Return [x, y] of the center of cell containing provided text 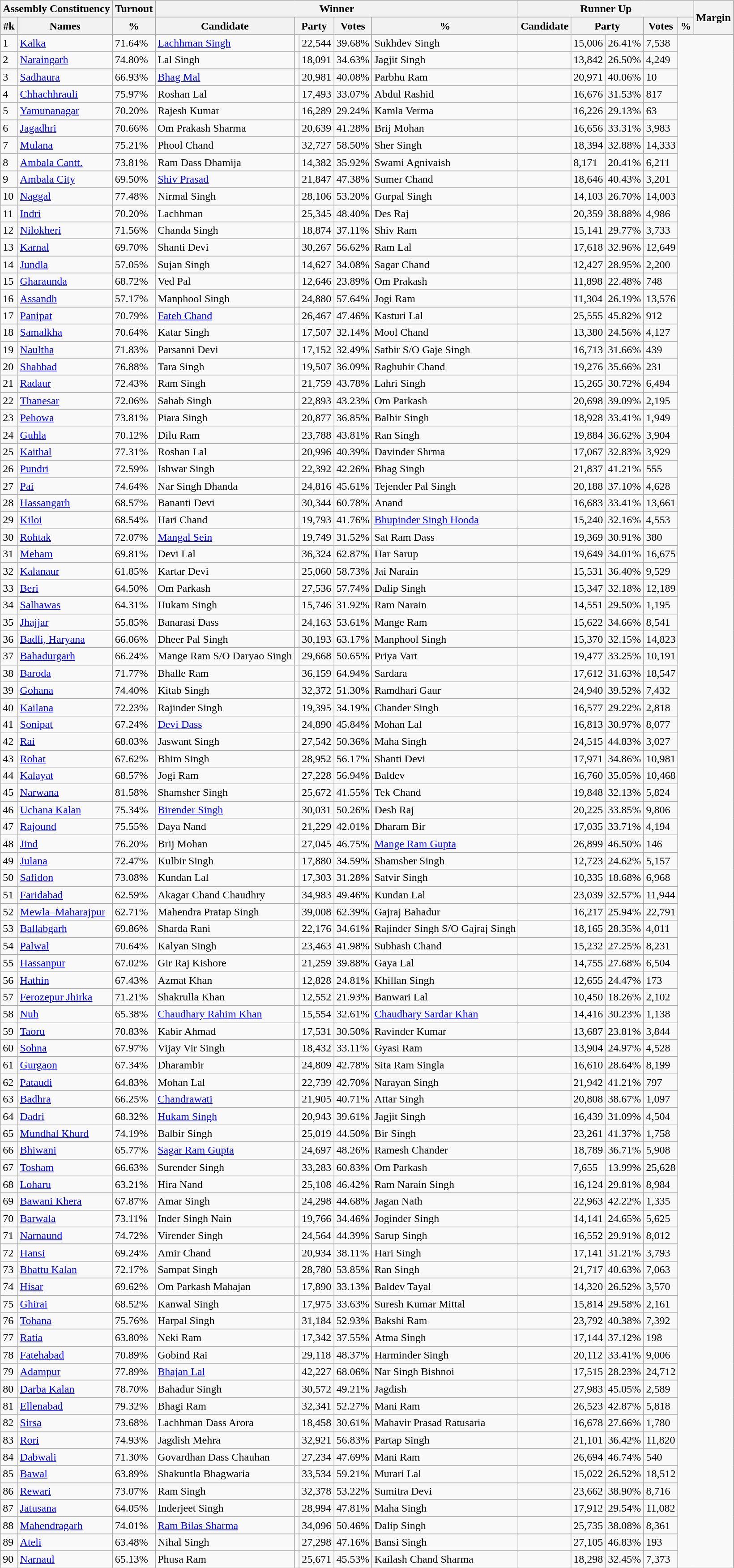
56.83% [353, 1440]
Attar Singh [445, 1099]
25 [9, 452]
18,512 [661, 1474]
32 [9, 571]
Sagar Ram Gupta [225, 1150]
Ghirai [65, 1304]
Palwal [65, 946]
44.83% [625, 741]
17,144 [588, 1338]
Ferozepur Jhirka [65, 997]
22,739 [317, 1082]
20,934 [317, 1252]
45.05% [625, 1389]
28,952 [317, 759]
1,758 [661, 1133]
19,848 [588, 793]
30.72% [625, 384]
77.89% [134, 1372]
58.50% [353, 145]
30.61% [353, 1423]
34.86% [625, 759]
62.59% [134, 895]
24,880 [317, 299]
21,717 [588, 1269]
73.68% [134, 1423]
Rajound [65, 827]
45.82% [625, 316]
42.87% [625, 1406]
54 [9, 946]
68 [9, 1184]
Shakuntla Bhagwaria [225, 1474]
51.30% [353, 690]
15,006 [588, 43]
Ram Dass Dhamija [225, 162]
29,118 [317, 1355]
Tara Singh [225, 367]
Gaya Lal [445, 963]
380 [661, 537]
Bawal [65, 1474]
43.81% [353, 435]
36.71% [625, 1150]
Kalayat [65, 776]
84 [9, 1457]
7,432 [661, 690]
18,789 [588, 1150]
Shiv Prasad [225, 179]
29.77% [625, 231]
Piara Singh [225, 418]
83 [9, 1440]
75.34% [134, 810]
40.39% [353, 452]
47.16% [353, 1542]
15,240 [588, 520]
8,077 [661, 724]
Mool Chand [445, 333]
Runner Up [606, 9]
Amir Chand [225, 1252]
71 [9, 1235]
67.43% [134, 980]
25,735 [588, 1525]
Shahbad [65, 367]
Meham [65, 554]
Dabwali [65, 1457]
5,157 [661, 861]
17,152 [317, 350]
Sampat Singh [225, 1269]
540 [661, 1457]
37.11% [353, 231]
71.30% [134, 1457]
27,234 [317, 1457]
68.03% [134, 741]
Sita Ram Singla [445, 1065]
66.63% [134, 1167]
31 [9, 554]
Amar Singh [225, 1201]
Parbhu Ram [445, 77]
193 [661, 1542]
16,577 [588, 707]
24.81% [353, 980]
Taoru [65, 1031]
63.80% [134, 1338]
55 [9, 963]
13,576 [661, 299]
8,199 [661, 1065]
Swami Agnivaish [445, 162]
1,138 [661, 1014]
Ram Bilas Sharma [225, 1525]
Bahadur Singh [225, 1389]
24.62% [625, 861]
7,373 [661, 1559]
15 [9, 282]
2 [9, 60]
14,627 [317, 265]
34,983 [317, 895]
17,493 [317, 94]
48.37% [353, 1355]
30.91% [625, 537]
72.17% [134, 1269]
10,335 [588, 878]
43 [9, 759]
Harminder Singh [445, 1355]
Pai [65, 486]
16,676 [588, 94]
50.36% [353, 741]
11,304 [588, 299]
34.61% [353, 929]
10,981 [661, 759]
64 [9, 1116]
Tek Chand [445, 793]
Chandrawati [225, 1099]
Bakshi Ram [445, 1321]
90 [9, 1559]
63.89% [134, 1474]
Ishwar Singh [225, 469]
88 [9, 1525]
Mahendra Pratap Singh [225, 912]
Bhagi Ram [225, 1406]
40.08% [353, 77]
Jagadhri [65, 128]
22.48% [625, 282]
16,656 [588, 128]
19,276 [588, 367]
64.05% [134, 1508]
23,662 [588, 1491]
3,201 [661, 179]
31.92% [353, 605]
Kiloi [65, 520]
Jaswant Singh [225, 741]
Rajinder Singh S/O Gajraj Singh [445, 929]
53.20% [353, 196]
10,450 [588, 997]
29.50% [625, 605]
18,874 [317, 231]
22,791 [661, 912]
27.68% [625, 963]
Tohana [65, 1321]
4,249 [661, 60]
Jagdish Mehra [225, 1440]
26.70% [625, 196]
36.42% [625, 1440]
24,712 [661, 1372]
42,227 [317, 1372]
15,347 [588, 588]
Anand [445, 503]
20 [9, 367]
32.16% [625, 520]
60.78% [353, 503]
25,628 [661, 1167]
68.52% [134, 1304]
32.61% [353, 1014]
Shakrulla Khan [225, 997]
28.23% [625, 1372]
69.62% [134, 1286]
Sohna [65, 1048]
34.08% [353, 265]
3,929 [661, 452]
19,395 [317, 707]
Faridabad [65, 895]
73 [9, 1269]
Mewla–Maharajpur [65, 912]
30,267 [317, 248]
Uchana Kalan [65, 810]
74.64% [134, 486]
67.97% [134, 1048]
Chhachhrauli [65, 94]
Atma Singh [445, 1338]
Vijay Vir Singh [225, 1048]
6,494 [661, 384]
1 [9, 43]
Bansi Singh [445, 1542]
32,921 [317, 1440]
67.02% [134, 963]
20,981 [317, 77]
Kabir Ahmad [225, 1031]
79 [9, 1372]
Devi Dass [225, 724]
Adampur [65, 1372]
37.55% [353, 1338]
46.50% [625, 844]
8,984 [661, 1184]
13,661 [661, 503]
8,361 [661, 1525]
62.87% [353, 554]
19,793 [317, 520]
Ram Narain Singh [445, 1184]
3 [9, 77]
11,898 [588, 282]
31,184 [317, 1321]
74 [9, 1286]
231 [661, 367]
17,890 [317, 1286]
6,968 [661, 878]
Subhash Chand [445, 946]
Dharam Bir [445, 827]
86 [9, 1491]
34,096 [317, 1525]
23,788 [317, 435]
41.37% [625, 1133]
61.85% [134, 571]
24,564 [317, 1235]
Nar Singh Bishnoi [445, 1372]
87 [9, 1508]
15,141 [588, 231]
3,733 [661, 231]
31.63% [625, 673]
56.17% [353, 759]
27,536 [317, 588]
Lahri Singh [445, 384]
66.24% [134, 656]
14,003 [661, 196]
70.79% [134, 316]
Mange Ram S/O Daryao Singh [225, 656]
48 [9, 844]
Satbir S/O Gaje Singh [445, 350]
2,589 [661, 1389]
46.75% [353, 844]
8,716 [661, 1491]
Har Sarup [445, 554]
20,971 [588, 77]
Beri [65, 588]
28.35% [625, 929]
Rori [65, 1440]
16,713 [588, 350]
21,837 [588, 469]
42.26% [353, 469]
76.20% [134, 844]
58.73% [353, 571]
17,971 [588, 759]
Naultha [65, 350]
52 [9, 912]
26.19% [625, 299]
44.68% [353, 1201]
66 [9, 1150]
Sonipat [65, 724]
34.59% [353, 861]
82 [9, 1423]
81.58% [134, 793]
12,649 [661, 248]
Kalanaur [65, 571]
73.08% [134, 878]
19,477 [588, 656]
Inder Singh Nain [225, 1218]
Katar Singh [225, 333]
49 [9, 861]
77.48% [134, 196]
36.62% [625, 435]
41.76% [353, 520]
42.01% [353, 827]
26,694 [588, 1457]
Lal Singh [225, 60]
30.97% [625, 724]
16 [9, 299]
Banwari Lal [445, 997]
30,572 [317, 1389]
31.52% [353, 537]
Safidon [65, 878]
29 [9, 520]
Chaudhary Rahim Khan [225, 1014]
43.78% [353, 384]
Nuh [65, 1014]
1,780 [661, 1423]
30,031 [317, 810]
Sher Singh [445, 145]
26,899 [588, 844]
19 [9, 350]
74.72% [134, 1235]
Ramdhari Gaur [445, 690]
13,842 [588, 60]
Priya Vart [445, 656]
Pehowa [65, 418]
22,392 [317, 469]
Devi Lal [225, 554]
Pundri [65, 469]
65.38% [134, 1014]
70.89% [134, 1355]
Dilu Ram [225, 435]
12,646 [317, 282]
Narayan Singh [445, 1082]
32.88% [625, 145]
Mange Ram Gupta [445, 844]
Virender Singh [225, 1235]
Hassanpur [65, 963]
Rohat [65, 759]
32.13% [625, 793]
Naraingarh [65, 60]
69.86% [134, 929]
69.81% [134, 554]
29.54% [625, 1508]
Murari Lal [445, 1474]
85 [9, 1474]
Shiv Ram [445, 231]
14,320 [588, 1286]
Mahendragarh [65, 1525]
33,534 [317, 1474]
12,552 [317, 997]
24,809 [317, 1065]
10,191 [661, 656]
20,996 [317, 452]
21,229 [317, 827]
Mange Ram [445, 622]
11 [9, 214]
Bhattu Kalan [65, 1269]
24,515 [588, 741]
24,816 [317, 486]
34.19% [353, 707]
17,515 [588, 1372]
58 [9, 1014]
Surender Singh [225, 1167]
67.62% [134, 759]
12,655 [588, 980]
Sat Ram Dass [445, 537]
18,432 [317, 1048]
Badhra [65, 1099]
45.84% [353, 724]
23 [9, 418]
71.64% [134, 43]
42.22% [625, 1201]
17,035 [588, 827]
Hari Singh [445, 1252]
Rajinder Singh [225, 707]
33.63% [353, 1304]
Gobind Rai [225, 1355]
36,324 [317, 554]
50.46% [353, 1525]
17,067 [588, 452]
70.12% [134, 435]
33.07% [353, 94]
70.66% [134, 128]
15,814 [588, 1304]
748 [661, 282]
19,884 [588, 435]
18 [9, 333]
Gajraj Bahadur [445, 912]
Chander Singh [445, 707]
25,671 [317, 1559]
Ambala Cantt. [65, 162]
26.50% [625, 60]
27.25% [625, 946]
7,392 [661, 1321]
68.06% [353, 1372]
17,975 [317, 1304]
24.47% [625, 980]
40 [9, 707]
16,678 [588, 1423]
13,687 [588, 1031]
Sadhaura [65, 77]
41.98% [353, 946]
Badli, Haryana [65, 639]
55.85% [134, 622]
70.83% [134, 1031]
Kartar Devi [225, 571]
15,022 [588, 1474]
24.97% [625, 1048]
1,097 [661, 1099]
2,102 [661, 997]
36.40% [625, 571]
Ateli [65, 1542]
32,341 [317, 1406]
22,176 [317, 929]
69.50% [134, 179]
60.83% [353, 1167]
17,912 [588, 1508]
33 [9, 588]
Partap Singh [445, 1440]
47.38% [353, 179]
17,303 [317, 878]
Mahavir Prasad Ratusaria [445, 1423]
21,942 [588, 1082]
27,983 [588, 1389]
48.26% [353, 1150]
4,011 [661, 929]
19,749 [317, 537]
69.70% [134, 248]
16,217 [588, 912]
47 [9, 827]
31.21% [625, 1252]
9,529 [661, 571]
Ram Lal [445, 248]
Neki Ram [225, 1338]
48.40% [353, 214]
28,994 [317, 1508]
40.38% [625, 1321]
38.67% [625, 1099]
35.66% [625, 367]
Sarup Singh [445, 1235]
12,723 [588, 861]
Pataudi [65, 1082]
77 [9, 1338]
23,792 [588, 1321]
47.69% [353, 1457]
72.07% [134, 537]
Ram Narain [445, 605]
Parsanni Devi [225, 350]
53.85% [353, 1269]
7 [9, 145]
Sumer Chand [445, 179]
65.77% [134, 1150]
30,193 [317, 639]
Guhla [65, 435]
16,226 [588, 111]
57.74% [353, 588]
Panipat [65, 316]
74.80% [134, 60]
16,610 [588, 1065]
9,006 [661, 1355]
Bananti Devi [225, 503]
817 [661, 94]
62.71% [134, 912]
19,766 [317, 1218]
66.93% [134, 77]
8,541 [661, 622]
11,820 [661, 1440]
4,127 [661, 333]
36,159 [317, 673]
15,746 [317, 605]
Nilokheri [65, 231]
4,628 [661, 486]
Sardara [445, 673]
20,877 [317, 418]
4,553 [661, 520]
2,195 [661, 401]
146 [661, 844]
71.83% [134, 350]
24,940 [588, 690]
2,161 [661, 1304]
23,039 [588, 895]
Thanesar [65, 401]
Kaithal [65, 452]
Nihal Singh [225, 1542]
Radaur [65, 384]
75 [9, 1304]
46.42% [353, 1184]
49.21% [353, 1389]
18,928 [588, 418]
Kailana [65, 707]
198 [661, 1338]
Tejender Pal Singh [445, 486]
34.01% [625, 554]
36.09% [353, 367]
Nirmal Singh [225, 196]
39.52% [625, 690]
30,344 [317, 503]
15,265 [588, 384]
13 [9, 248]
15,232 [588, 946]
41.55% [353, 793]
39 [9, 690]
Lachhman Dass Arora [225, 1423]
20,639 [317, 128]
69 [9, 1201]
10,468 [661, 776]
71.56% [134, 231]
51 [9, 895]
64.50% [134, 588]
32.14% [353, 333]
Rohtak [65, 537]
72.43% [134, 384]
Kailash Chand Sharma [445, 1559]
Jind [65, 844]
Hisar [65, 1286]
32.49% [353, 350]
28.64% [625, 1065]
20,698 [588, 401]
28,106 [317, 196]
Barwala [65, 1218]
16,124 [588, 1184]
60 [9, 1048]
57 [9, 997]
24,163 [317, 622]
35 [9, 622]
Baroda [65, 673]
Lachhman Singh [225, 43]
26.41% [625, 43]
20,808 [588, 1099]
80 [9, 1389]
31.09% [625, 1116]
9,806 [661, 810]
27,105 [588, 1542]
38 [9, 673]
32.57% [625, 895]
Davinder Shrma [445, 452]
79.32% [134, 1406]
Hira Nand [225, 1184]
Ravinder Kumar [445, 1031]
25,019 [317, 1133]
37.12% [625, 1338]
24 [9, 435]
Gyasi Ram [445, 1048]
61 [9, 1065]
41 [9, 724]
71.21% [134, 997]
Akagar Chand Chaudhry [225, 895]
23.89% [353, 282]
Bhajan Lal [225, 1372]
173 [661, 980]
50.26% [353, 810]
Satvir Singh [445, 878]
36 [9, 639]
3,793 [661, 1252]
47.46% [353, 316]
37 [9, 656]
34.46% [353, 1218]
78 [9, 1355]
8,171 [588, 162]
Ambala City [65, 179]
25,345 [317, 214]
63.17% [353, 639]
40.63% [625, 1269]
439 [661, 350]
26,523 [588, 1406]
Jai Narain [445, 571]
5,625 [661, 1218]
Rewari [65, 1491]
Bawani Khera [65, 1201]
Nar Singh Dhanda [225, 486]
3,570 [661, 1286]
31.53% [625, 94]
32,378 [317, 1491]
14,103 [588, 196]
71.77% [134, 673]
28,780 [317, 1269]
26,467 [317, 316]
38.88% [625, 214]
69.24% [134, 1252]
18,298 [588, 1559]
Darba Kalan [65, 1389]
19,369 [588, 537]
16,813 [588, 724]
17,612 [588, 673]
Khillan Singh [445, 980]
6 [9, 128]
33.71% [625, 827]
27,298 [317, 1542]
14,551 [588, 605]
18,646 [588, 179]
18,165 [588, 929]
68.32% [134, 1116]
57.05% [134, 265]
Jagan Nath [445, 1201]
Chanda Singh [225, 231]
15,554 [317, 1014]
32.45% [625, 1559]
16,552 [588, 1235]
27 [9, 486]
30.23% [625, 1014]
78.70% [134, 1389]
20,943 [317, 1116]
17,618 [588, 248]
81 [9, 1406]
1,949 [661, 418]
17 [9, 316]
Bhalle Ram [225, 673]
72.23% [134, 707]
30 [9, 537]
13.99% [625, 1167]
Naggal [65, 196]
66.25% [134, 1099]
17,507 [317, 333]
21.93% [353, 997]
67.34% [134, 1065]
Dadri [65, 1116]
72.06% [134, 401]
16,683 [588, 503]
15,370 [588, 639]
Dheer Pal Singh [225, 639]
44.39% [353, 1235]
Sirsa [65, 1423]
1,335 [661, 1201]
23,261 [588, 1133]
Sagar Chand [445, 265]
Banarasi Dass [225, 622]
11,082 [661, 1508]
52.93% [353, 1321]
Sahab Singh [225, 401]
24,298 [317, 1201]
5,908 [661, 1150]
44 [9, 776]
6,211 [661, 162]
Phusa Ram [225, 1559]
37.10% [625, 486]
Kitab Singh [225, 690]
12,828 [317, 980]
33.85% [625, 810]
Gurgaon [65, 1065]
Ratia [65, 1338]
Sukhdev Singh [445, 43]
Mangal Sein [225, 537]
Narnaund [65, 1235]
29.91% [625, 1235]
75.55% [134, 827]
Azmat Khan [225, 980]
Ellenabad [65, 1406]
3,983 [661, 128]
Ballabgarh [65, 929]
Om Parkash Mahajan [225, 1286]
45 [9, 793]
56.62% [353, 248]
27,045 [317, 844]
57.64% [353, 299]
23,463 [317, 946]
Hansi [65, 1252]
38.90% [625, 1491]
912 [661, 316]
64.94% [353, 673]
Bhupinder Singh Hooda [445, 520]
21,101 [588, 1440]
12,189 [661, 588]
Tosham [65, 1167]
4 [9, 94]
Loharu [65, 1184]
Indri [65, 214]
70 [9, 1218]
40.71% [353, 1099]
Baldev Tayal [445, 1286]
74.40% [134, 690]
Om Prakash Sharma [225, 128]
46.74% [625, 1457]
16,760 [588, 776]
Ramesh Chander [445, 1150]
Bir Singh [445, 1133]
Bahadurgarh [65, 656]
38.11% [353, 1252]
15,622 [588, 622]
Desh Raj [445, 810]
14,382 [317, 162]
Gurpal Singh [445, 196]
56 [9, 980]
Hathin [65, 980]
20,188 [588, 486]
9 [9, 179]
21 [9, 384]
Kamla Verma [445, 111]
89 [9, 1542]
46.83% [625, 1542]
56.94% [353, 776]
50 [9, 878]
Mundhal Khurd [65, 1133]
7,538 [661, 43]
14 [9, 265]
3,844 [661, 1031]
29.58% [625, 1304]
Dharambir [225, 1065]
20,225 [588, 810]
Assandh [65, 299]
68.72% [134, 282]
30.50% [353, 1031]
75.21% [134, 145]
Bhim Singh [225, 759]
#k [9, 26]
32.96% [625, 248]
32,372 [317, 690]
36.85% [353, 418]
13,380 [588, 333]
7,063 [661, 1269]
15,531 [588, 571]
29.24% [353, 111]
Harpal Singh [225, 1321]
32.15% [625, 639]
31.28% [353, 878]
21,259 [317, 963]
Daya Nand [225, 827]
21,847 [317, 179]
Kanwal Singh [225, 1304]
18,458 [317, 1423]
49.46% [353, 895]
12,427 [588, 265]
Phool Chand [225, 145]
Bhag Mal [225, 77]
Kasturi Lal [445, 316]
39.68% [353, 43]
53 [9, 929]
32.83% [625, 452]
Jundla [65, 265]
5,824 [661, 793]
25,555 [588, 316]
4,986 [661, 214]
Margin [713, 17]
76 [9, 1321]
50.65% [353, 656]
8 [9, 162]
68.54% [134, 520]
8,012 [661, 1235]
5 [9, 111]
14,823 [661, 639]
Narnaul [65, 1559]
Sumitra Devi [445, 1491]
Chaudhary Sardar Khan [445, 1014]
74.19% [134, 1133]
Inderjeet Singh [225, 1508]
74.01% [134, 1525]
25,108 [317, 1184]
34.63% [353, 60]
72.59% [134, 469]
72.47% [134, 861]
27.66% [625, 1423]
75.76% [134, 1321]
38.08% [625, 1525]
42.70% [353, 1082]
17,880 [317, 861]
75.97% [134, 94]
35.05% [625, 776]
29.13% [625, 111]
Assembly Constituency [56, 9]
797 [661, 1082]
22,893 [317, 401]
42 [9, 741]
65.13% [134, 1559]
Bhiwani [65, 1150]
47.81% [353, 1508]
Joginder Singh [445, 1218]
Fateh Chand [225, 316]
29.81% [625, 1184]
17,342 [317, 1338]
53.61% [353, 622]
Sujan Singh [225, 265]
45.61% [353, 486]
46 [9, 810]
Jhajjar [65, 622]
40.06% [625, 77]
33.13% [353, 1286]
63.48% [134, 1542]
Gharaunda [65, 282]
18.68% [625, 878]
Mulana [65, 145]
4,194 [661, 827]
6,504 [661, 963]
2,818 [661, 707]
555 [661, 469]
Baldev [445, 776]
8,231 [661, 946]
14,141 [588, 1218]
Salhawas [65, 605]
24,697 [317, 1150]
Winner [337, 9]
18,547 [661, 673]
53.22% [353, 1491]
27,228 [317, 776]
Kalyan Singh [225, 946]
Abdul Rashid [445, 94]
4,504 [661, 1116]
32.18% [625, 588]
12 [9, 231]
3,904 [661, 435]
39.88% [353, 963]
Gohana [65, 690]
16,289 [317, 111]
18.26% [625, 997]
19,507 [317, 367]
27,542 [317, 741]
76.88% [134, 367]
34.66% [625, 622]
21,759 [317, 384]
Jagdish [445, 1389]
18,394 [588, 145]
62 [9, 1082]
Lachhman [225, 214]
74.93% [134, 1440]
Names [65, 26]
Turnout [134, 9]
20.41% [625, 162]
Birender Singh [225, 810]
Govardhan Dass Chauhan [225, 1457]
22 [9, 401]
3,027 [661, 741]
16,675 [661, 554]
Suresh Kumar Mittal [445, 1304]
64.83% [134, 1082]
Karnal [65, 248]
22,544 [317, 43]
Yamunanagar [65, 111]
17,531 [317, 1031]
57.17% [134, 299]
33.31% [625, 128]
33,283 [317, 1167]
73.07% [134, 1491]
77.31% [134, 452]
7,655 [588, 1167]
73.11% [134, 1218]
Jatusana [65, 1508]
20,112 [588, 1355]
17,141 [588, 1252]
28.95% [625, 265]
41.28% [353, 128]
25.94% [625, 912]
Kalka [65, 43]
2,200 [661, 265]
59.21% [353, 1474]
16,439 [588, 1116]
Ved Pal [225, 282]
Julana [65, 861]
14,333 [661, 145]
Samalkha [65, 333]
44.50% [353, 1133]
40.43% [625, 179]
63.21% [134, 1184]
24.56% [625, 333]
31.66% [625, 350]
Narwana [65, 793]
14,755 [588, 963]
32,727 [317, 145]
Fatehabad [65, 1355]
28 [9, 503]
45.53% [353, 1559]
29.22% [625, 707]
22,963 [588, 1201]
18,091 [317, 60]
67.24% [134, 724]
Gir Raj Kishore [225, 963]
Des Raj [445, 214]
Sharda Rani [225, 929]
23.81% [625, 1031]
13,904 [588, 1048]
21,905 [317, 1099]
34 [9, 605]
Hassangarh [65, 503]
65 [9, 1133]
33.25% [625, 656]
25,060 [317, 571]
24.65% [625, 1218]
52.27% [353, 1406]
24,890 [317, 724]
72 [9, 1252]
64.31% [134, 605]
26 [9, 469]
67 [9, 1167]
67.87% [134, 1201]
Rajesh Kumar [225, 111]
33.11% [353, 1048]
1,195 [661, 605]
66.06% [134, 639]
4,528 [661, 1048]
29,668 [317, 656]
Hari Chand [225, 520]
11,944 [661, 895]
35.92% [353, 162]
14,416 [588, 1014]
Raghubir Chand [445, 367]
Kulbir Singh [225, 861]
19,649 [588, 554]
43.23% [353, 401]
42.78% [353, 1065]
Rai [65, 741]
Om Prakash [445, 282]
Bhag Singh [445, 469]
39.09% [625, 401]
20,359 [588, 214]
62.39% [353, 912]
59 [9, 1031]
25,672 [317, 793]
5,818 [661, 1406]
39.61% [353, 1116]
39,008 [317, 912]
